From the cell containing the given text, extract its center point as [x, y] coordinate. 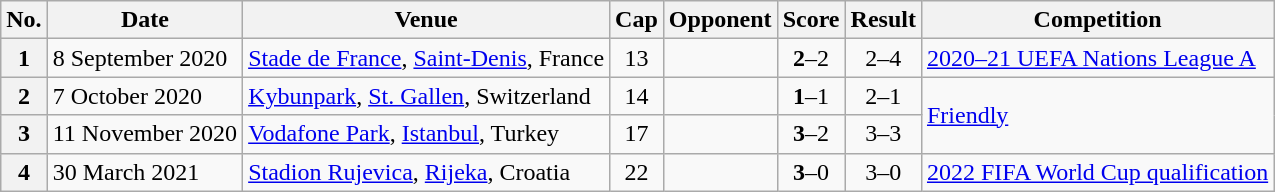
Stadion Rujevica, Rijeka, Croatia [426, 172]
Score [811, 20]
Kybunpark, St. Gallen, Switzerland [426, 96]
22 [637, 172]
Date [144, 20]
1 [24, 58]
30 March 2021 [144, 172]
3 [24, 134]
2–1 [883, 96]
13 [637, 58]
Competition [1097, 20]
7 October 2020 [144, 96]
Stade de France, Saint-Denis, France [426, 58]
2–2 [811, 58]
2020–21 UEFA Nations League A [1097, 58]
Cap [637, 20]
2 [24, 96]
17 [637, 134]
3–3 [883, 134]
3–2 [811, 134]
2022 FIFA World Cup qualification [1097, 172]
Result [883, 20]
11 November 2020 [144, 134]
Vodafone Park, Istanbul, Turkey [426, 134]
Venue [426, 20]
2–4 [883, 58]
No. [24, 20]
Friendly [1097, 115]
Opponent [720, 20]
1–1 [811, 96]
4 [24, 172]
8 September 2020 [144, 58]
14 [637, 96]
